Return (x, y) of the center of cell containing provided text 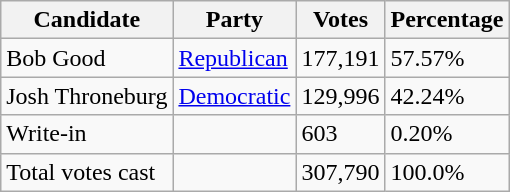
Percentage (447, 20)
Republican (234, 58)
Democratic (234, 96)
42.24% (447, 96)
Total votes cast (87, 172)
Write-in (87, 134)
Candidate (87, 20)
Bob Good (87, 58)
100.0% (447, 172)
0.20% (447, 134)
307,790 (340, 172)
177,191 (340, 58)
129,996 (340, 96)
Josh Throneburg (87, 96)
Party (234, 20)
57.57% (447, 58)
Votes (340, 20)
603 (340, 134)
